Scan for the cell matching the given text and deliver its (X, Y) coordinate at center. 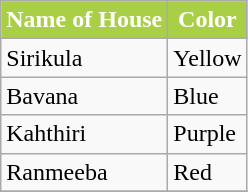
Sirikula (84, 58)
Blue (208, 96)
Name of House (84, 20)
Purple (208, 134)
Color (208, 20)
Bavana (84, 96)
Red (208, 172)
Kahthiri (84, 134)
Ranmeeba (84, 172)
Yellow (208, 58)
